Return the [x, y] coordinate for the center point of the cell that contains the specified text.  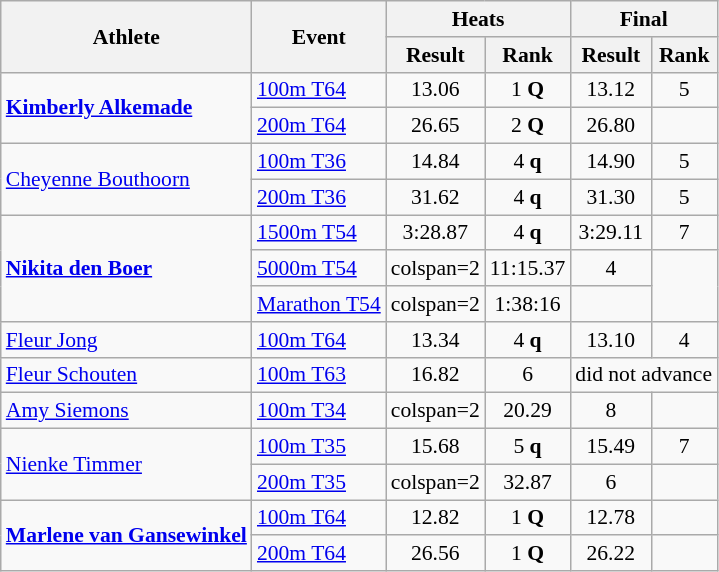
Heats [478, 19]
3:29.11 [610, 233]
200m T35 [319, 482]
13.12 [610, 90]
200m T36 [319, 197]
16.82 [436, 375]
3:28.87 [436, 233]
31.62 [436, 197]
Nienke Timmer [126, 464]
13.34 [436, 340]
5 q [528, 447]
100m T36 [319, 162]
32.87 [528, 482]
2 Q [528, 126]
Event [319, 36]
Marathon T54 [319, 304]
26.22 [610, 554]
Cheyenne Bouthoorn [126, 180]
5000m T54 [319, 269]
20.29 [528, 411]
1500m T54 [319, 233]
Kimberly Alkemade [126, 108]
26.56 [436, 554]
14.90 [610, 162]
100m T35 [319, 447]
11:15.37 [528, 269]
100m T63 [319, 375]
13.10 [610, 340]
12.78 [610, 518]
26.80 [610, 126]
31.30 [610, 197]
15.68 [436, 447]
26.65 [436, 126]
12.82 [436, 518]
Final [644, 19]
Marlene van Gansewinkel [126, 536]
Nikita den Boer [126, 268]
Amy Siemons [126, 411]
Fleur Schouten [126, 375]
8 [610, 411]
Fleur Jong [126, 340]
did not advance [644, 375]
14.84 [436, 162]
1:38:16 [528, 304]
Athlete [126, 36]
15.49 [610, 447]
13.06 [436, 90]
100m T34 [319, 411]
